Capture the cell that displays the provided text and extract its (x, y) central coordinate. 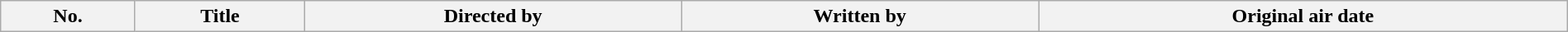
Title (220, 16)
Written by (860, 16)
No. (68, 16)
Original air date (1303, 16)
Directed by (493, 16)
